Pinpoint the cell where the given text exists, returning its [X, Y] midpoint coordinate. 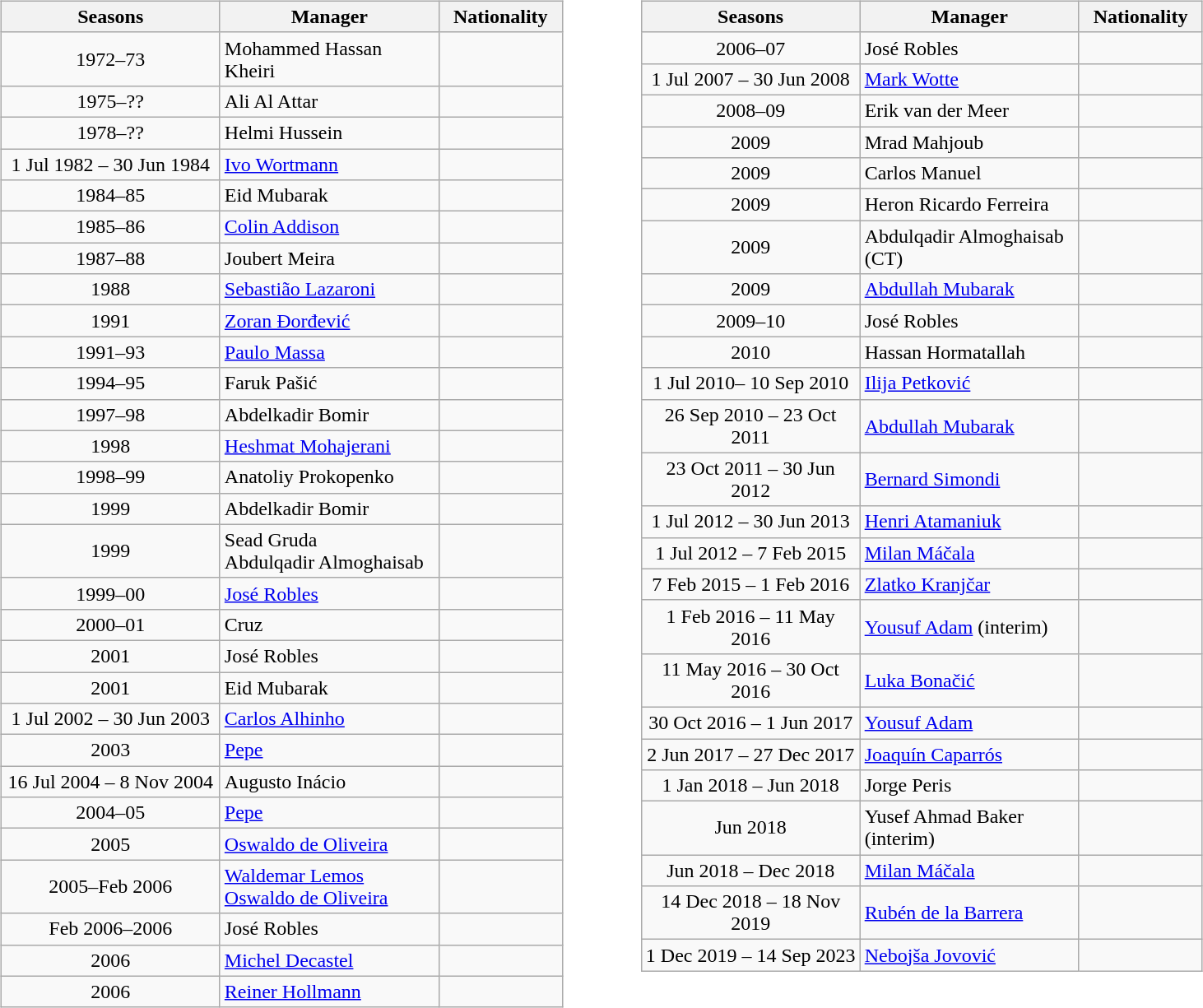
Carlos Manuel [969, 174]
1 Jul 2007 – 30 Jun 2008 [750, 79]
Ali Al Attar [329, 101]
Yousuf Adam [969, 722]
Zlatko Kranjčar [969, 584]
1 Jul 2010– 10 Sep 2010 [750, 383]
1997–98 [110, 415]
1999–00 [110, 593]
1972–73 [110, 59]
1998 [110, 446]
1 Jul 2012 – 7 Feb 2015 [750, 553]
1991–93 [110, 352]
1975–?? [110, 101]
2008–09 [750, 110]
Heron Ricardo Ferreira [969, 205]
Yousuf Adam (interim) [969, 627]
Carlos Alhinho [329, 719]
1 Jul 2002 – 30 Jun 2003 [110, 719]
1994–95 [110, 383]
Rubén de la Barrera [969, 913]
Feb 2006–2006 [110, 929]
1 Jul 2012 – 30 Jun 2013 [750, 522]
1 Dec 2019 – 14 Sep 2023 [750, 955]
Mark Wotte [969, 79]
Mrad Mahjoub [969, 142]
Reiner Hollmann [329, 992]
23 Oct 2011 – 30 Jun 2012 [750, 479]
Jun 2018 [750, 828]
Faruk Pašić [329, 383]
Ilija Petković [969, 383]
Michel Decastel [329, 960]
2009–10 [750, 321]
Luka Bonačić [969, 680]
1 Jul 1982 – 30 Jun 1984 [110, 164]
2010 [750, 352]
1991 [110, 321]
30 Oct 2016 – 1 Jun 2017 [750, 722]
Zoran Đorđević [329, 321]
16 Jul 2004 – 8 Nov 2004 [110, 782]
1985–86 [110, 227]
Nebojša Jovović [969, 955]
Sebastião Lazaroni [329, 290]
1 Feb 2016 – 11 May 2016 [750, 627]
Mohammed Hassan Kheiri [329, 59]
Sead Gruda Abdulqadir Almoghaisab [329, 551]
11 May 2016 – 30 Oct 2016 [750, 680]
Joubert Meira [329, 258]
1984–85 [110, 196]
2005 [110, 844]
Cruz [329, 625]
Jorge Peris [969, 786]
Waldemar Lemos Oswaldo de Oliveira [329, 887]
2005–Feb 2006 [110, 887]
2 Jun 2017 – 27 Dec 2017 [750, 755]
Jun 2018 – Dec 2018 [750, 871]
Oswaldo de Oliveira [329, 844]
Paulo Massa [329, 352]
1978–?? [110, 132]
2006–07 [750, 48]
1988 [110, 290]
Yusef Ahmad Baker (interim) [969, 828]
Ivo Wortmann [329, 164]
Hassan Hormatallah [969, 352]
1987–88 [110, 258]
Colin Addison [329, 227]
Augusto Inácio [329, 782]
Bernard Simondi [969, 479]
Heshmat Mohajerani [329, 446]
Henri Atamaniuk [969, 522]
Anatoliy Prokopenko [329, 477]
1998–99 [110, 477]
2000–01 [110, 625]
14 Dec 2018 – 18 Nov 2019 [750, 913]
26 Sep 2010 – 23 Oct 2011 [750, 426]
2004–05 [110, 813]
1 Jan 2018 – Jun 2018 [750, 786]
Erik van der Meer [969, 110]
Abdulqadir Almoghaisab (CT) [969, 247]
7 Feb 2015 – 1 Feb 2016 [750, 584]
Helmi Hussein [329, 132]
Joaquín Caparrós [969, 755]
2003 [110, 750]
